Detect which cell encompasses the target text, then output its (X, Y) center coordinate. 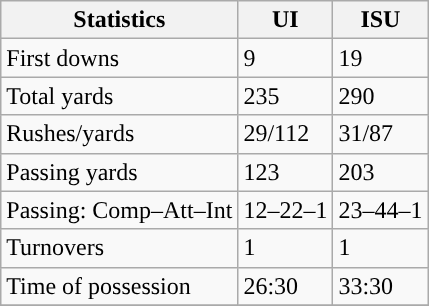
235 (286, 96)
203 (380, 172)
290 (380, 96)
123 (286, 172)
12–22–1 (286, 210)
Passing yards (120, 172)
UI (286, 20)
Passing: Comp–Att–Int (120, 210)
Total yards (120, 96)
23–44–1 (380, 210)
Turnovers (120, 248)
19 (380, 58)
26:30 (286, 286)
29/112 (286, 134)
First downs (120, 58)
ISU (380, 20)
33:30 (380, 286)
Time of possession (120, 286)
Statistics (120, 20)
31/87 (380, 134)
9 (286, 58)
Rushes/yards (120, 134)
